Return the (x, y) coordinate for the center point of the cell that contains the specified text.  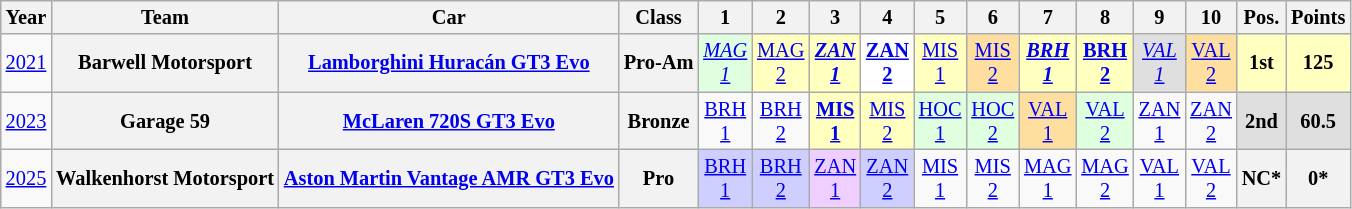
3 (835, 17)
2021 (26, 63)
5 (940, 17)
Garage 59 (165, 121)
HOC2 (992, 121)
9 (1160, 17)
1st (1262, 63)
Pos. (1262, 17)
Car (449, 17)
NC* (1262, 178)
2023 (26, 121)
Walkenhorst Motorsport (165, 178)
Lamborghini Huracán GT3 Evo (449, 63)
Team (165, 17)
Points (1318, 17)
Class (659, 17)
Barwell Motorsport (165, 63)
7 (1048, 17)
Aston Martin Vantage AMR GT3 Evo (449, 178)
VAL 2 (1211, 63)
125 (1318, 63)
10 (1211, 17)
McLaren 720S GT3 Evo (449, 121)
2 (780, 17)
8 (1104, 17)
Bronze (659, 121)
0* (1318, 178)
HOC1 (940, 121)
6 (992, 17)
60.5 (1318, 121)
2025 (26, 178)
1 (725, 17)
2nd (1262, 121)
Year (26, 17)
Pro-Am (659, 63)
Pro (659, 178)
4 (888, 17)
